For the text-containing cell, return its midpoint in [x, y] coordinate format. 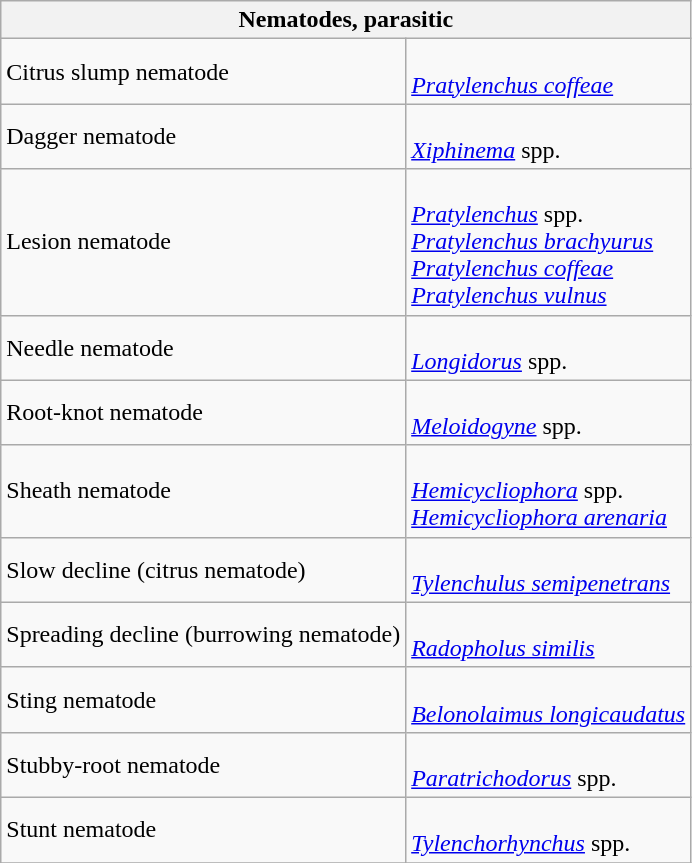
Longidorus spp. [548, 348]
Pratylenchus spp. Pratylenchus brachyurus Pratylenchus coffeae Pratylenchus vulnus [548, 242]
Dagger nematode [204, 136]
Radopholus similis [548, 634]
Pratylenchus coffeae [548, 72]
Lesion nematode [204, 242]
Hemicycliophora spp. Hemicycliophora arenaria [548, 491]
Meloidogyne spp. [548, 412]
Slow decline (citrus nematode) [204, 570]
Sting nematode [204, 700]
Sheath nematode [204, 491]
Needle nematode [204, 348]
Nematodes, parasitic [346, 20]
Paratrichodorus spp. [548, 764]
Belonolaimus longicaudatus [548, 700]
Stubby-root nematode [204, 764]
Tylenchorhynchus spp. [548, 830]
Xiphinema spp. [548, 136]
Tylenchulus semipenetrans [548, 570]
Stunt nematode [204, 830]
Spreading decline (burrowing nematode) [204, 634]
Root-knot nematode [204, 412]
Citrus slump nematode [204, 72]
